Pinpoint the cell where the given text exists, returning its (X, Y) midpoint coordinate. 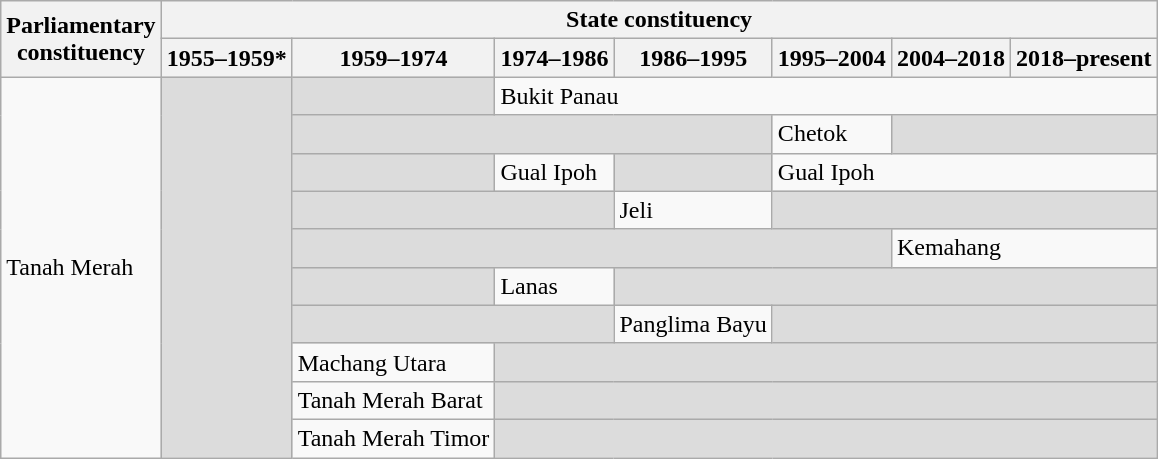
1995–2004 (832, 58)
Kemahang (1024, 248)
1974–1986 (554, 58)
2018–present (1084, 58)
1955–1959* (226, 58)
Machang Utara (394, 362)
Tanah Merah Barat (394, 400)
State constituency (659, 20)
1986–1995 (693, 58)
Panglima Bayu (693, 324)
Lanas (554, 286)
Tanah Merah (81, 268)
2004–2018 (950, 58)
Jeli (693, 210)
Chetok (832, 134)
Parliamentaryconstituency (81, 39)
Tanah Merah Timor (394, 438)
1959–1974 (394, 58)
Bukit Panau (826, 96)
